Pinpoint the cell where the given text exists, returning its (x, y) midpoint coordinate. 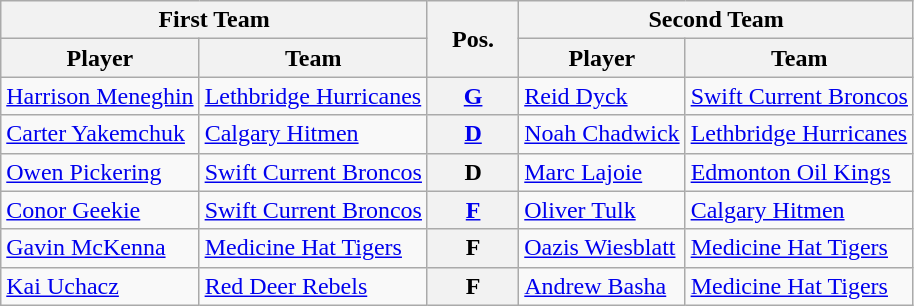
Marc Lajoie (602, 172)
Harrison Meneghin (100, 96)
Kai Uchacz (100, 286)
G (472, 96)
Oliver Tulk (602, 210)
First Team (214, 20)
Andrew Basha (602, 286)
Carter Yakemchuk (100, 134)
Pos. (472, 39)
Owen Pickering (100, 172)
Reid Dyck (602, 96)
Oazis Wiesblatt (602, 248)
Gavin McKenna (100, 248)
Edmonton Oil Kings (799, 172)
Conor Geekie (100, 210)
Second Team (716, 20)
Noah Chadwick (602, 134)
Red Deer Rebels (313, 286)
